Extract the [x, y] coordinate from the center of the cell holding the provided text.  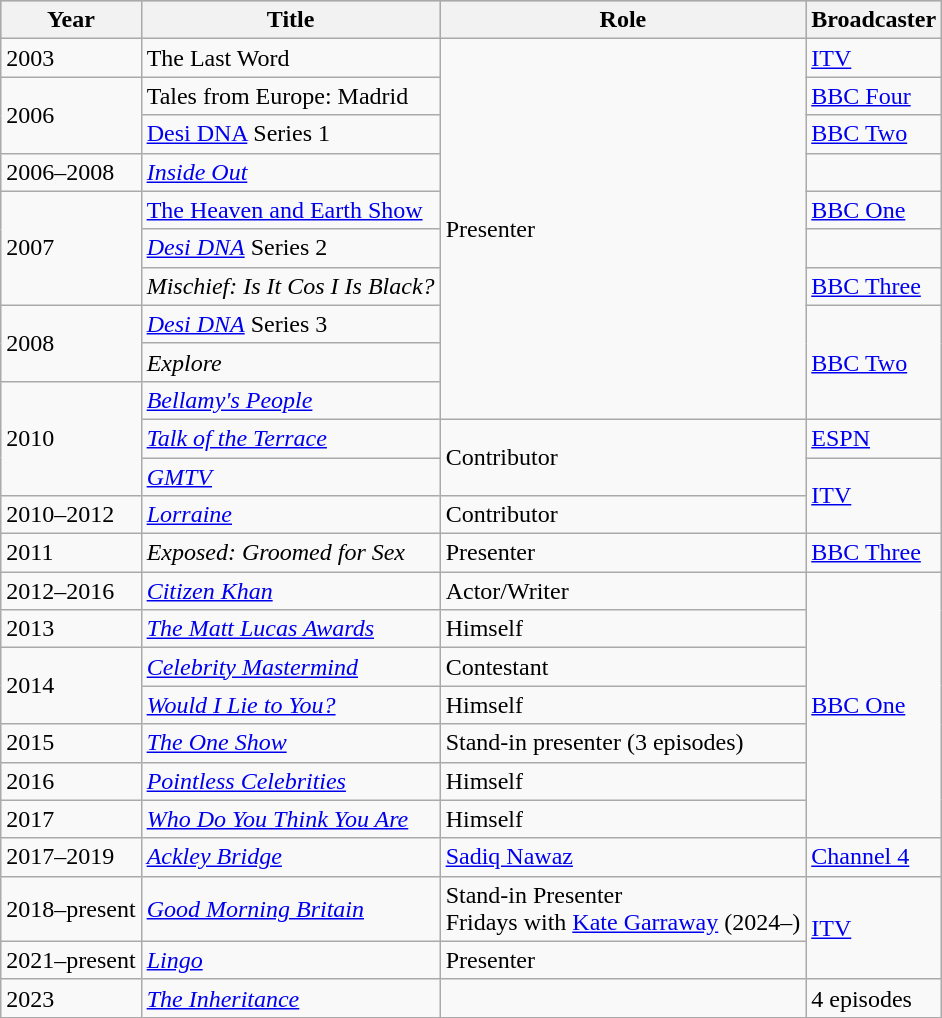
Lingo [290, 960]
4 episodes [874, 998]
2023 [71, 998]
ESPN [874, 438]
The Matt Lucas Awards [290, 629]
2018–present [71, 908]
Title [290, 20]
2008 [71, 343]
GMTV [290, 477]
Channel 4 [874, 857]
The Last Word [290, 58]
Role [623, 20]
Desi DNA Series 2 [290, 248]
Exposed: Groomed for Sex [290, 553]
Actor/Writer [623, 591]
Tales from Europe: Madrid [290, 96]
Stand-in presenter (3 episodes) [623, 743]
Bellamy's People [290, 400]
Would I Lie to You? [290, 705]
Contestant [623, 667]
Stand-in PresenterFridays with Kate Garraway (2024–) [623, 908]
2011 [71, 553]
2010 [71, 438]
2010–2012 [71, 515]
2014 [71, 686]
BBC Four [874, 96]
Desi DNA Series 3 [290, 324]
2017–2019 [71, 857]
Year [71, 20]
2012–2016 [71, 591]
The Inheritance [290, 998]
Mischief: Is It Cos I Is Black? [290, 286]
Explore [290, 362]
Talk of the Terrace [290, 438]
Broadcaster [874, 20]
2013 [71, 629]
Desi DNA Series 1 [290, 134]
2021–present [71, 960]
2006 [71, 115]
Citizen Khan [290, 591]
2017 [71, 819]
Good Morning Britain [290, 908]
2015 [71, 743]
2016 [71, 781]
Sadiq Nawaz [623, 857]
2007 [71, 248]
Who Do You Think You Are [290, 819]
The One Show [290, 743]
Inside Out [290, 172]
The Heaven and Earth Show [290, 210]
2003 [71, 58]
Lorraine [290, 515]
Pointless Celebrities [290, 781]
Celebrity Mastermind [290, 667]
2006–2008 [71, 172]
Ackley Bridge [290, 857]
